Search for the cell housing the specified text and yield its (x, y) center coordinate. 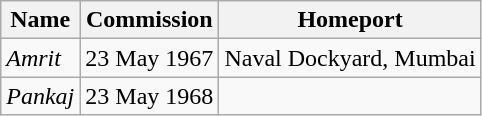
Naval Dockyard, Mumbai (350, 58)
Name (40, 20)
Amrit (40, 58)
Commission (150, 20)
23 May 1968 (150, 96)
Homeport (350, 20)
23 May 1967 (150, 58)
Pankaj (40, 96)
